Search for the cell housing the specified text and yield its [X, Y] center coordinate. 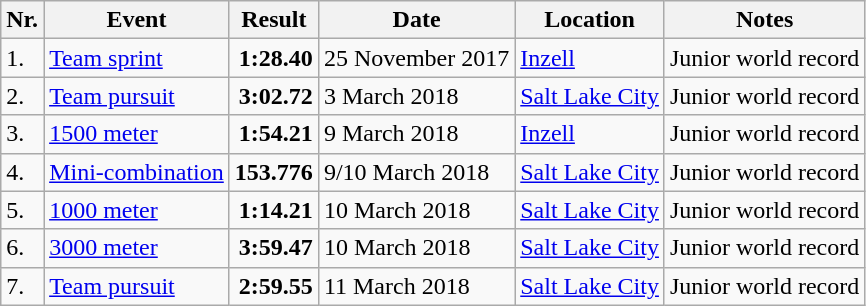
3000 meter [137, 248]
Nr. [22, 20]
2. [22, 96]
Team sprint [137, 58]
1000 meter [137, 210]
4. [22, 172]
Location [590, 20]
1. [22, 58]
1500 meter [137, 134]
3:59.47 [274, 248]
Date [416, 20]
6. [22, 248]
5. [22, 210]
9/10 March 2018 [416, 172]
1:28.40 [274, 58]
3:02.72 [274, 96]
3. [22, 134]
11 March 2018 [416, 286]
153.776 [274, 172]
Notes [764, 20]
3 March 2018 [416, 96]
Mini-combination [137, 172]
7. [22, 286]
Event [137, 20]
25 November 2017 [416, 58]
1:14.21 [274, 210]
2:59.55 [274, 286]
9 March 2018 [416, 134]
1:54.21 [274, 134]
Result [274, 20]
